Identify which cell holds the provided text, then report its (X, Y) central coordinate. 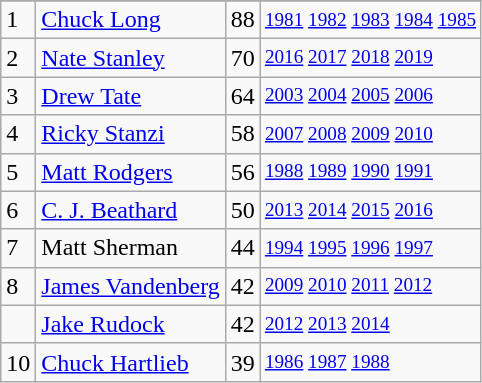
88 (242, 20)
39 (242, 362)
2013 2014 2015 2016 (370, 210)
5 (18, 172)
Chuck Long (130, 20)
50 (242, 210)
2009 2010 2011 2012 (370, 286)
6 (18, 210)
James Vandenberg (130, 286)
1988 1989 1990 1991 (370, 172)
Matt Rodgers (130, 172)
1 (18, 20)
58 (242, 134)
2 (18, 58)
Chuck Hartlieb (130, 362)
7 (18, 248)
C. J. Beathard (130, 210)
44 (242, 248)
1986 1987 1988 (370, 362)
4 (18, 134)
Nate Stanley (130, 58)
8 (18, 286)
2016 2017 2018 2019 (370, 58)
10 (18, 362)
Drew Tate (130, 96)
1981 1982 1983 1984 1985 (370, 20)
1994 1995 1996 1997 (370, 248)
3 (18, 96)
70 (242, 58)
Matt Sherman (130, 248)
Ricky Stanzi (130, 134)
2007 2008 2009 2010 (370, 134)
2012 2013 2014 (370, 324)
64 (242, 96)
Jake Rudock (130, 324)
2003 2004 2005 2006 (370, 96)
56 (242, 172)
